Locate the cell with the specified text and output its [X, Y] center coordinate. 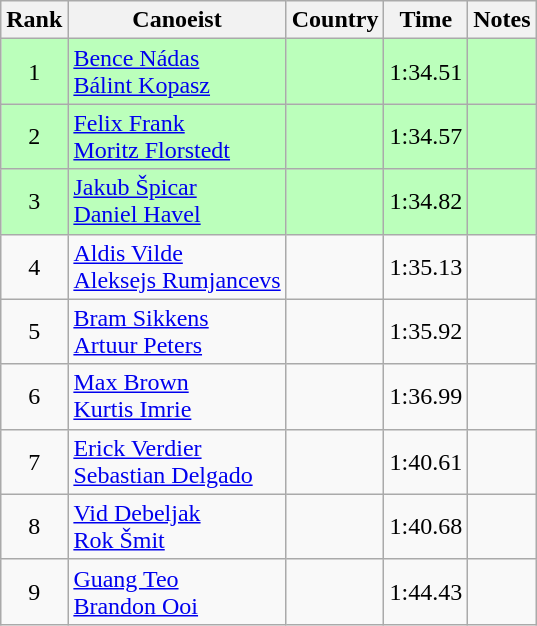
7 [34, 462]
1:35.13 [426, 266]
Felix FrankMoritz Florstedt [177, 136]
Notes [502, 20]
1:40.68 [426, 526]
1:34.57 [426, 136]
8 [34, 526]
Max BrownKurtis Imrie [177, 396]
4 [34, 266]
Jakub ŠpicarDaniel Havel [177, 202]
Country [335, 20]
1:34.82 [426, 202]
Bram SikkensArtuur Peters [177, 332]
Bence NádasBálint Kopasz [177, 72]
1:34.51 [426, 72]
5 [34, 332]
Time [426, 20]
Rank [34, 20]
1:44.43 [426, 592]
Vid DebeljakRok Šmit [177, 526]
2 [34, 136]
1:36.99 [426, 396]
1 [34, 72]
1:40.61 [426, 462]
Guang TeoBrandon Ooi [177, 592]
9 [34, 592]
1:35.92 [426, 332]
Erick VerdierSebastian Delgado [177, 462]
3 [34, 202]
Canoeist [177, 20]
6 [34, 396]
Aldis VildeAleksejs Rumjancevs [177, 266]
